Locate the cell with the specified text and output its [x, y] center coordinate. 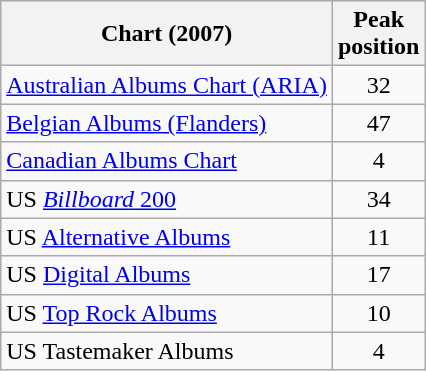
Belgian Albums (Flanders) [167, 123]
US Digital Albums [167, 275]
Canadian Albums Chart [167, 161]
32 [378, 85]
US Alternative Albums [167, 237]
11 [378, 237]
Peakposition [378, 34]
US Tastemaker Albums [167, 351]
34 [378, 199]
17 [378, 275]
Australian Albums Chart (ARIA) [167, 85]
Chart (2007) [167, 34]
US Billboard 200 [167, 199]
US Top Rock Albums [167, 313]
10 [378, 313]
47 [378, 123]
